Provide the [x, y] coordinate of the cell's center where the given text is located.  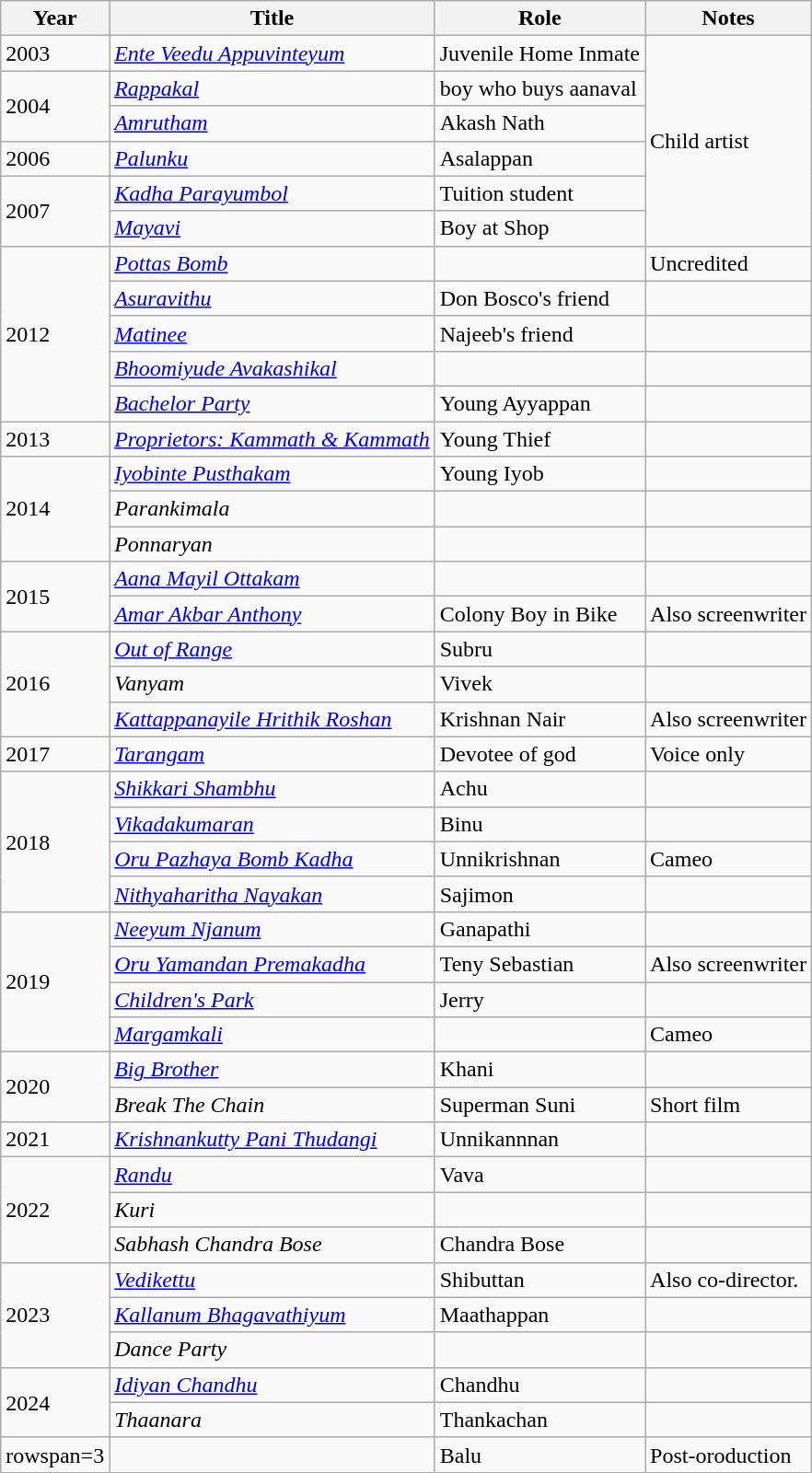
Randu [273, 1175]
2014 [55, 509]
Palunku [273, 158]
Post-oroduction [729, 1455]
Mayavi [273, 228]
Iyobinte Pusthakam [273, 474]
Parankimala [273, 509]
Chandhu [539, 1385]
Jerry [539, 999]
Young Thief [539, 439]
Tuition student [539, 193]
Kadha Parayumbol [273, 193]
2016 [55, 684]
Krishnan Nair [539, 719]
Vanyam [273, 684]
Out of Range [273, 649]
Kuri [273, 1210]
Unnikrishnan [539, 859]
2006 [55, 158]
Ponnaryan [273, 544]
Vedikettu [273, 1280]
Neeyum Njanum [273, 929]
Oru Pazhaya Bomb Kadha [273, 859]
Sabhash Chandra Bose [273, 1245]
boy who buys aanaval [539, 88]
Ente Veedu Appuvinteyum [273, 53]
Colony Boy in Bike [539, 614]
2015 [55, 597]
2013 [55, 439]
Uncredited [729, 263]
Balu [539, 1455]
Akash Nath [539, 123]
Maathappan [539, 1315]
Superman Suni [539, 1105]
Teny Sebastian [539, 964]
Aana Mayil Ottakam [273, 579]
Ganapathi [539, 929]
Title [273, 18]
Oru Yamandan Premakadha [273, 964]
Big Brother [273, 1070]
Najeeb's friend [539, 333]
Vava [539, 1175]
Child artist [729, 141]
Notes [729, 18]
Tarangam [273, 754]
2012 [55, 333]
Krishnankutty Pani Thudangi [273, 1140]
Kallanum Bhagavathiyum [273, 1315]
Amar Akbar Anthony [273, 614]
2022 [55, 1210]
Unnikannnan [539, 1140]
Margamkali [273, 1035]
2018 [55, 841]
Devotee of god [539, 754]
Juvenile Home Inmate [539, 53]
Bachelor Party [273, 403]
Vikadakumaran [273, 824]
Idiyan Chandhu [273, 1385]
Matinee [273, 333]
Shikkari Shambhu [273, 789]
Chandra Bose [539, 1245]
rowspan=3 [55, 1455]
Pottas Bomb [273, 263]
Shibuttan [539, 1280]
Achu [539, 789]
Khani [539, 1070]
Proprietors: Kammath & Kammath [273, 439]
2021 [55, 1140]
Bhoomiyude Avakashikal [273, 368]
Thaanara [273, 1420]
2024 [55, 1402]
Sajimon [539, 894]
Dance Party [273, 1350]
Thankachan [539, 1420]
Young Iyob [539, 474]
Role [539, 18]
Binu [539, 824]
2017 [55, 754]
Nithyaharitha Nayakan [273, 894]
Kattappanayile Hrithik Roshan [273, 719]
Asalappan [539, 158]
Don Bosco's friend [539, 298]
2003 [55, 53]
Rappakal [273, 88]
2007 [55, 211]
2019 [55, 981]
Voice only [729, 754]
2023 [55, 1315]
Asuravithu [273, 298]
2004 [55, 106]
Year [55, 18]
2020 [55, 1087]
Short film [729, 1105]
Also co-director. [729, 1280]
Young Ayyappan [539, 403]
Children's Park [273, 999]
Boy at Shop [539, 228]
Amrutham [273, 123]
Break The Chain [273, 1105]
Subru [539, 649]
Vivek [539, 684]
